Identify which cell holds the provided text, then report its [X, Y] central coordinate. 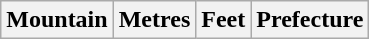
Metres [154, 20]
Mountain [57, 20]
Feet [224, 20]
Prefecture [310, 20]
